Pinpoint the cell where the given text exists, returning its [x, y] midpoint coordinate. 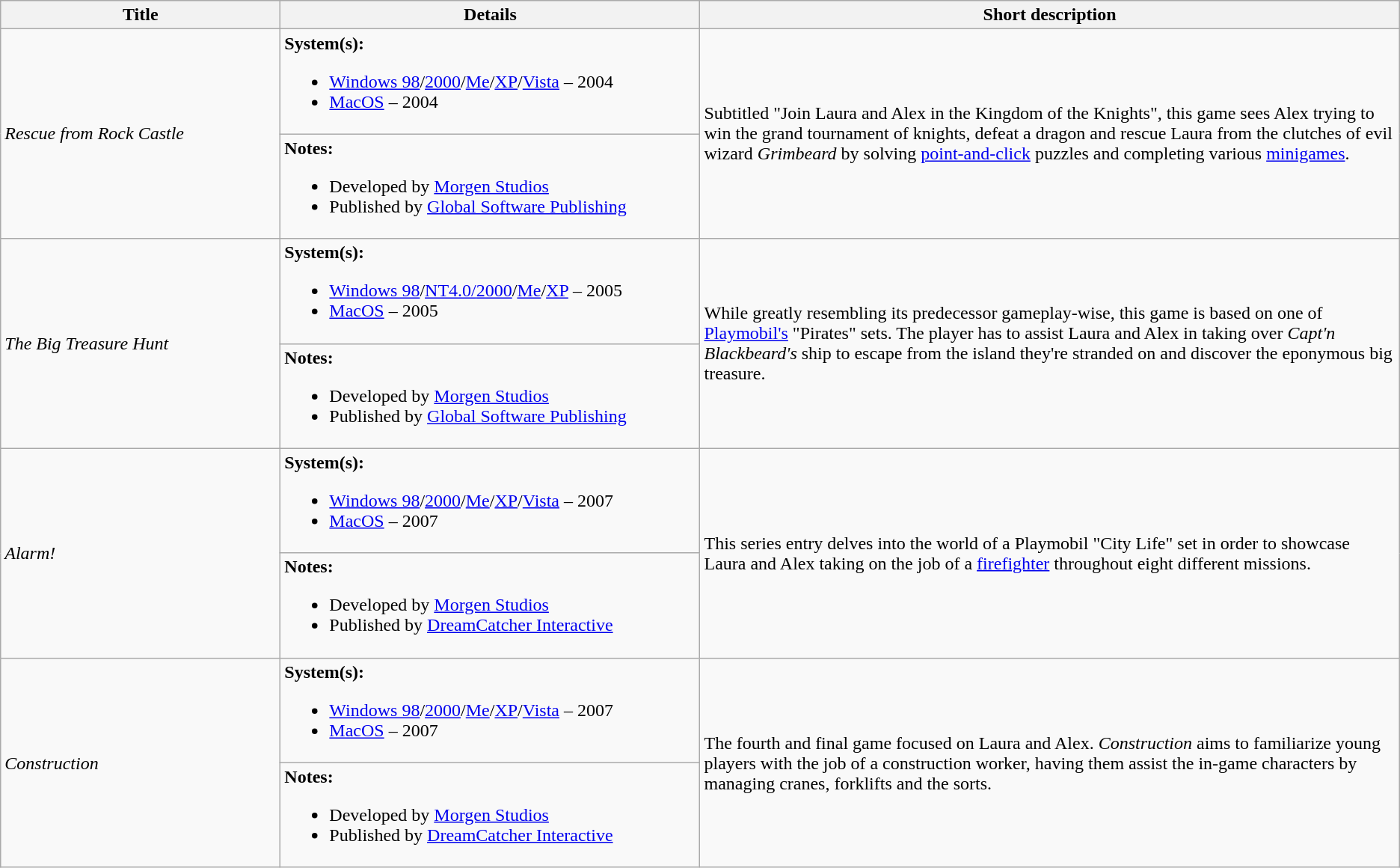
System(s):Windows 98/2000/Me/XP/Vista – 2004MacOS – 2004 [491, 82]
Short description [1050, 15]
The Big Treasure Hunt [141, 343]
Alarm! [141, 553]
Details [491, 15]
Title [141, 15]
Rescue from Rock Castle [141, 134]
Construction [141, 762]
System(s):Windows 98/NT4.0/2000/Me/XP – 2005MacOS – 2005 [491, 291]
